Provide the (x, y) coordinate of the cell's center where the given text is located.  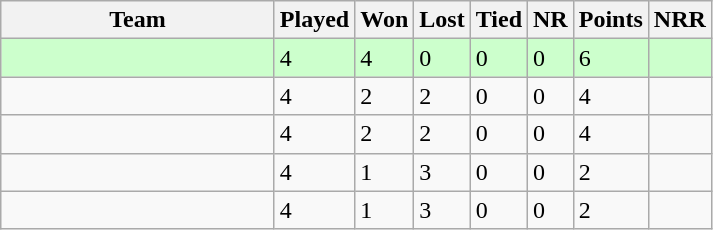
NRR (680, 20)
NR (551, 20)
Tied (498, 20)
Team (138, 20)
Played (314, 20)
Won (384, 20)
Points (610, 20)
Lost (442, 20)
6 (610, 58)
